Identify which cell holds the provided text, then report its (X, Y) central coordinate. 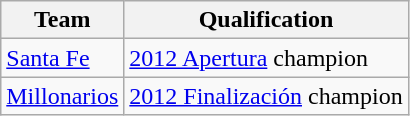
Millonarios (62, 96)
2012 Finalización champion (266, 96)
Qualification (266, 20)
Team (62, 20)
2012 Apertura champion (266, 58)
Santa Fe (62, 58)
